Return (X, Y) of the center of cell containing provided text 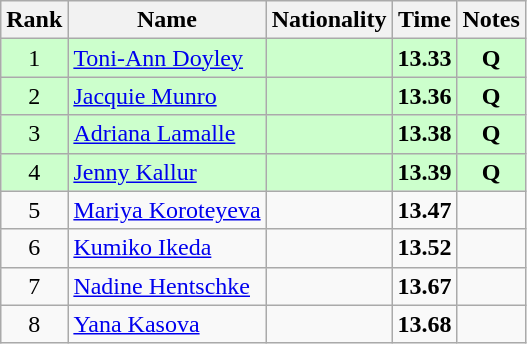
2 (34, 96)
Mariya Koroteyeva (167, 210)
Jacquie Munro (167, 96)
6 (34, 248)
1 (34, 58)
Name (167, 20)
Rank (34, 20)
13.36 (424, 96)
8 (34, 324)
Yana Kasova (167, 324)
4 (34, 172)
7 (34, 286)
Notes (491, 20)
13.67 (424, 286)
Toni-Ann Doyley (167, 58)
Kumiko Ikeda (167, 248)
Adriana Lamalle (167, 134)
Time (424, 20)
Nadine Hentschke (167, 286)
13.52 (424, 248)
13.33 (424, 58)
13.38 (424, 134)
13.47 (424, 210)
5 (34, 210)
13.39 (424, 172)
Jenny Kallur (167, 172)
3 (34, 134)
13.68 (424, 324)
Nationality (329, 20)
